Determine the [X, Y] coordinate at the center of the cell enclosing the given text.  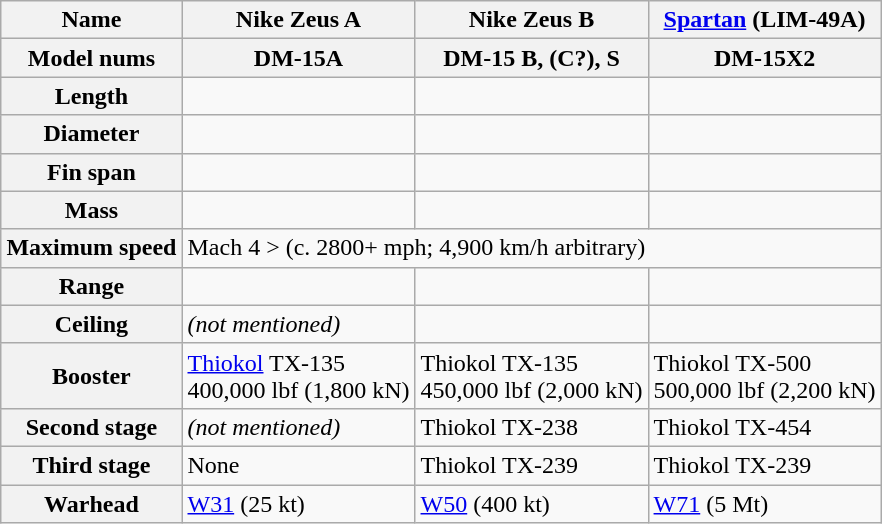
Diameter [92, 134]
Nike Zeus B [532, 20]
Spartan (LIM-49A) [764, 20]
DM-15A [298, 58]
DM-15X2 [764, 58]
Mach 4 > (c. 2800+ mph; 4,900 km/h arbitrary) [532, 248]
Model nums [92, 58]
Thiokol TX-454 [764, 427]
W31 (25 kt) [298, 503]
DM-15 B, (C?), S [532, 58]
Fin span [92, 172]
Second stage [92, 427]
W71 (5 Mt) [764, 503]
None [298, 465]
Nike Zeus A [298, 20]
Thiokol TX-135400,000 lbf (1,800 kN) [298, 376]
Ceiling [92, 324]
Booster [92, 376]
Thiokol TX-135450,000 lbf (2,000 kN) [532, 376]
Range [92, 286]
Mass [92, 210]
Thiokol TX-500500,000 lbf (2,200 kN) [764, 376]
Name [92, 20]
Third stage [92, 465]
Length [92, 96]
Thiokol TX-238 [532, 427]
W50 (400 kt) [532, 503]
Warhead [92, 503]
Maximum speed [92, 248]
